Scan for the cell matching the given text and deliver its (x, y) coordinate at center. 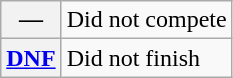
DNF (31, 58)
— (31, 20)
Did not compete (146, 20)
Did not finish (146, 58)
